Identify which cell holds the provided text, then report its [X, Y] central coordinate. 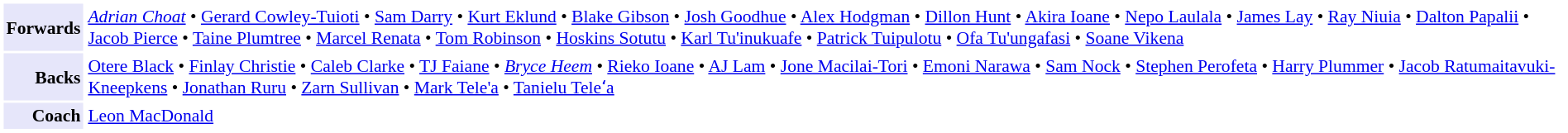
Leon MacDonald [825, 116]
Backs [43, 76]
Coach [43, 116]
Forwards [43, 26]
